Search for the cell housing the specified text and yield its (X, Y) center coordinate. 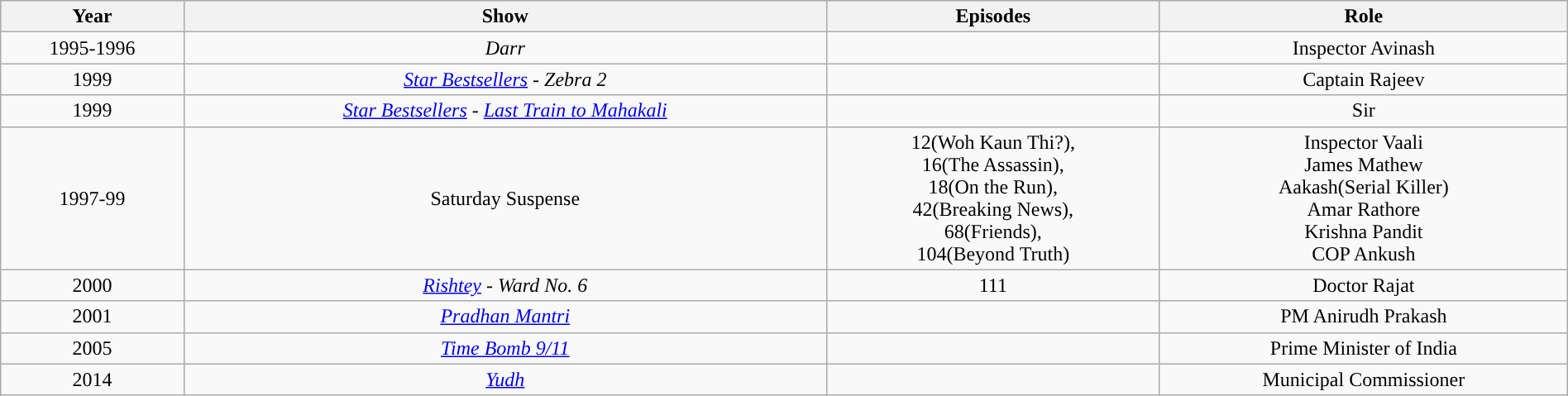
Role (1363, 17)
Saturday Suspense (504, 198)
2005 (93, 348)
Yudh (504, 379)
Time Bomb 9/11 (504, 348)
2014 (93, 379)
Rishtey - Ward No. 6 (504, 285)
Doctor Rajat (1363, 285)
111 (992, 285)
Captain Rajeev (1363, 79)
Star Bestsellers - Zebra 2 (504, 79)
PM Anirudh Prakash (1363, 317)
Municipal Commissioner (1363, 379)
Show (504, 17)
2000 (93, 285)
Star Bestsellers - Last Train to Mahakali (504, 111)
Year (93, 17)
12(Woh Kaun Thi?),16(The Assassin),18(On the Run),42(Breaking News),68(Friends),104(Beyond Truth) (992, 198)
Darr (504, 48)
1995-1996 (93, 48)
Inspector VaaliJames MathewAakash(Serial Killer)Amar RathoreKrishna PanditCOP Ankush (1363, 198)
Episodes (992, 17)
Sir (1363, 111)
Inspector Avinash (1363, 48)
2001 (93, 317)
Prime Minister of India (1363, 348)
1997-99 (93, 198)
Pradhan Mantri (504, 317)
